From the cell containing the given text, extract its center point as [x, y] coordinate. 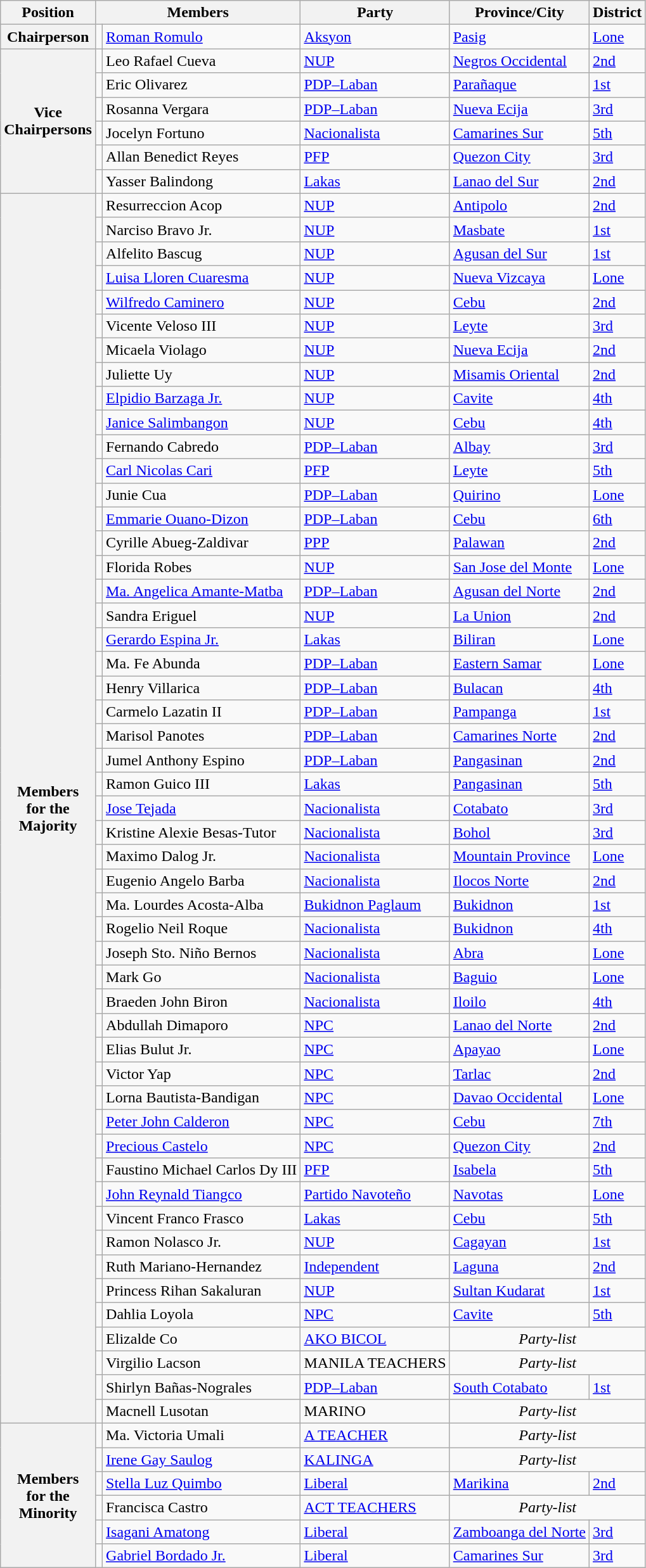
Camarines Norte [519, 736]
Eric Olivarez [202, 85]
Leo Rafael Cueva [202, 61]
Pasig [519, 37]
Jose Tejada [202, 808]
Palawan [519, 543]
District [617, 13]
Baguio [519, 977]
Abdullah Dimaporo [202, 1025]
Eugenio Angelo Barba [202, 881]
La Union [519, 615]
Ma. Victoria Umali [202, 1435]
Jumel Anthony Espino [202, 760]
Victor Yap [202, 1074]
Independent [375, 1266]
Cotabato [519, 808]
Stella Luz Quimbo [202, 1484]
Negros Occidental [519, 61]
Peter John Calderon [202, 1122]
PPP [375, 543]
MANILA TEACHERS [375, 1363]
Roman Romulo [202, 37]
Ma. Fe Abunda [202, 663]
Iloilo [519, 1001]
Tarlac [519, 1074]
A TEACHER [375, 1435]
Elizalde Co [202, 1339]
Parañaque [519, 85]
Nueva Vizcaya [519, 277]
Sandra Eriguel [202, 615]
Chairperson [48, 37]
Pampanga [519, 712]
Marisol Panotes [202, 736]
Bohol [519, 832]
Ruth Mariano-Hernandez [202, 1266]
Janice Salimbangon [202, 423]
Wilfredo Caminero [202, 302]
Shirlyn Bañas-Nograles [202, 1387]
Micaela Violago [202, 350]
Dahlia Loyola [202, 1315]
Bulacan [519, 687]
Masbate [519, 229]
6th [617, 519]
Ilocos Norte [519, 881]
John Reynald Tiangco [202, 1194]
AKO BICOL [375, 1339]
Faustino Michael Carlos Dy III [202, 1170]
Sultan Kudarat [519, 1291]
Ramon Nolasco Jr. [202, 1242]
Abra [519, 953]
Lanao del Norte [519, 1025]
MARINO [375, 1411]
Virgilio Lacson [202, 1363]
Vincent Franco Frasco [202, 1218]
ACT TEACHERS [375, 1508]
Quirino [519, 495]
Antipolo [519, 205]
Zamboanga del Norte [519, 1532]
Princess Rihan Sakaluran [202, 1291]
Agusan del Norte [519, 591]
Resurreccion Acop [202, 205]
Cyrille Abueg-Zaldivar [202, 543]
South Cotabato [519, 1387]
Biliran [519, 639]
Carmelo Lazatin II [202, 712]
Agusan del Sur [519, 253]
ViceChairpersons [48, 121]
Kristine Alexie Besas-Tutor [202, 832]
Ramon Guico III [202, 784]
Junie Cua [202, 495]
Albay [519, 447]
Florida Robes [202, 567]
Joseph Sto. Niño Bernos [202, 953]
Vicente Veloso III [202, 326]
Irene Gay Saulog [202, 1459]
Rogelio Neil Roque [202, 929]
Laguna [519, 1266]
Aksyon [375, 37]
Ma. Angelica Amante-Matba [202, 591]
Luisa Lloren Cuaresma [202, 277]
Narciso Bravo Jr. [202, 229]
Elias Bulut Jr. [202, 1049]
Rosanna Vergara [202, 109]
Apayao [519, 1049]
Jocelyn Fortuno [202, 133]
Francisca Castro [202, 1508]
Ma. Lourdes Acosta-Alba [202, 905]
Marikina [519, 1484]
Cagayan [519, 1242]
Lorna Bautista-Bandigan [202, 1098]
Members [198, 13]
Yasser Balindong [202, 181]
Carl Nicolas Cari [202, 471]
Mountain Province [519, 857]
Partido Navoteño [375, 1194]
KALINGA [375, 1459]
San Jose del Monte [519, 567]
Davao Occidental [519, 1098]
Membersfor theMinority [48, 1495]
Province/City [519, 13]
Alfelito Bascug [202, 253]
Emmarie Ouano-Dizon [202, 519]
7th [617, 1122]
Precious Castelo [202, 1146]
Elpidio Barzaga Jr. [202, 398]
Gerardo Espina Jr. [202, 639]
Macnell Lusotan [202, 1411]
Juliette Uy [202, 374]
Eastern Samar [519, 663]
Misamis Oriental [519, 374]
Gabriel Bordado Jr. [202, 1556]
Navotas [519, 1194]
Henry Villarica [202, 687]
Membersfor theMajority [48, 808]
Isagani Amatong [202, 1532]
Position [48, 13]
Fernando Cabredo [202, 447]
Lanao del Sur [519, 181]
Maximo Dalog Jr. [202, 857]
Bukidnon Paglaum [375, 905]
Allan Benedict Reyes [202, 157]
Mark Go [202, 977]
Party [375, 13]
Isabela [519, 1170]
Braeden John Biron [202, 1001]
